Capture the cell that displays the provided text and extract its [X, Y] central coordinate. 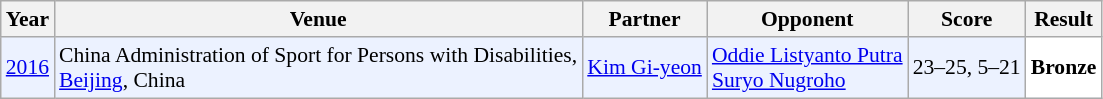
Partner [644, 19]
Bronze [1064, 68]
China Administration of Sport for Persons with Disabilities,Beijing, China [318, 68]
Opponent [808, 19]
Score [967, 19]
Result [1064, 19]
Kim Gi-yeon [644, 68]
Year [28, 19]
2016 [28, 68]
23–25, 5–21 [967, 68]
Oddie Listyanto Putra Suryo Nugroho [808, 68]
Venue [318, 19]
